Search for the cell housing the specified text and yield its (x, y) center coordinate. 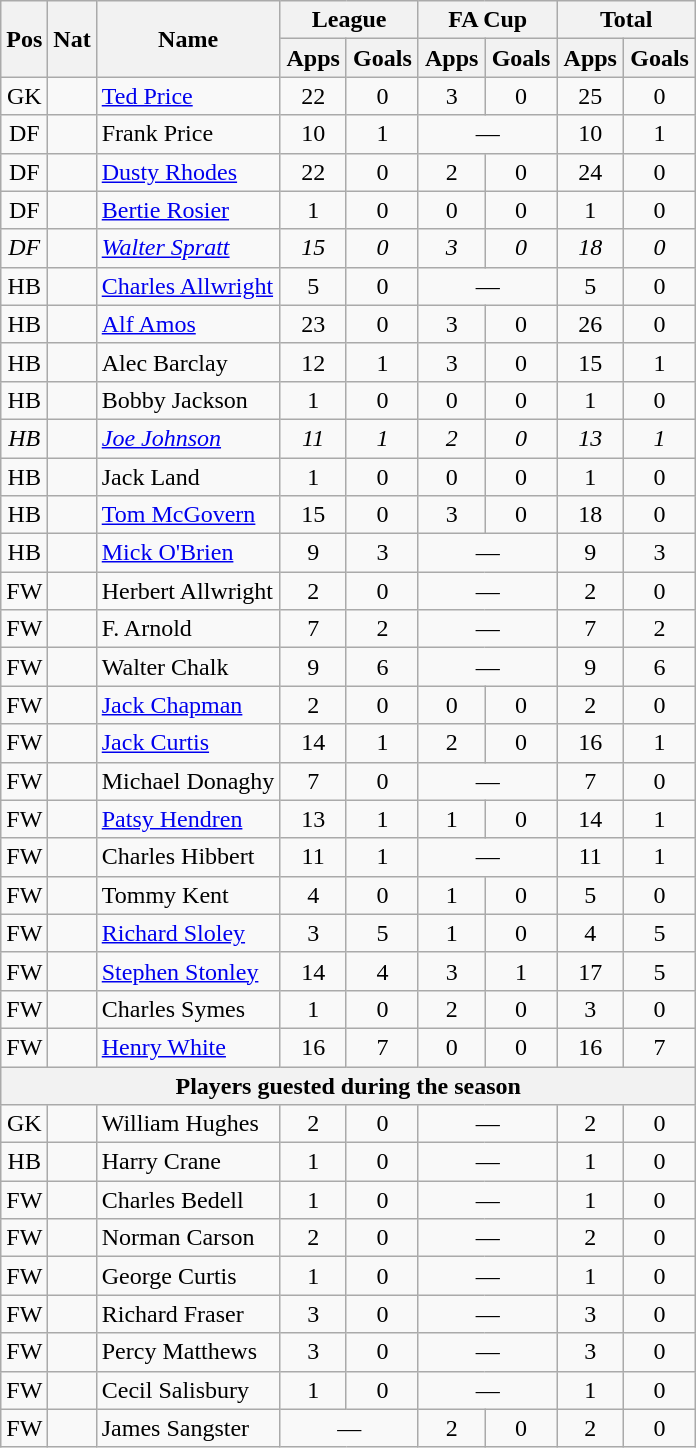
Henry White (188, 1047)
Percy Matthews (188, 1352)
James Sangster (188, 1428)
Bobby Jackson (188, 400)
Walter Spratt (188, 248)
Jack Chapman (188, 705)
FA Cup (488, 20)
Frank Price (188, 134)
23 (314, 324)
George Curtis (188, 1276)
Total (626, 20)
Richard Fraser (188, 1314)
Walter Chalk (188, 667)
12 (314, 362)
Charles Symes (188, 1009)
Tommy Kent (188, 895)
Name (188, 39)
League (350, 20)
Bertie Rosier (188, 210)
Mick O'Brien (188, 553)
Joe Johnson (188, 438)
17 (590, 971)
Alf Amos (188, 324)
26 (590, 324)
Ted Price (188, 96)
F. Arnold (188, 629)
Stephen Stonley (188, 971)
Jack Curtis (188, 743)
Alec Barclay (188, 362)
Michael Donaghy (188, 781)
Tom McGovern (188, 515)
Norman Carson (188, 1238)
Nat (72, 39)
Richard Sloley (188, 933)
Patsy Hendren (188, 819)
Cecil Salisbury (188, 1390)
Charles Hibbert (188, 857)
Charles Allwright (188, 286)
Harry Crane (188, 1162)
Players guested during the season (348, 1085)
Charles Bedell (188, 1200)
25 (590, 96)
Dusty Rhodes (188, 172)
Pos (24, 39)
24 (590, 172)
Herbert Allwright (188, 591)
William Hughes (188, 1124)
Jack Land (188, 477)
